Search for the cell housing the specified text and yield its [X, Y] center coordinate. 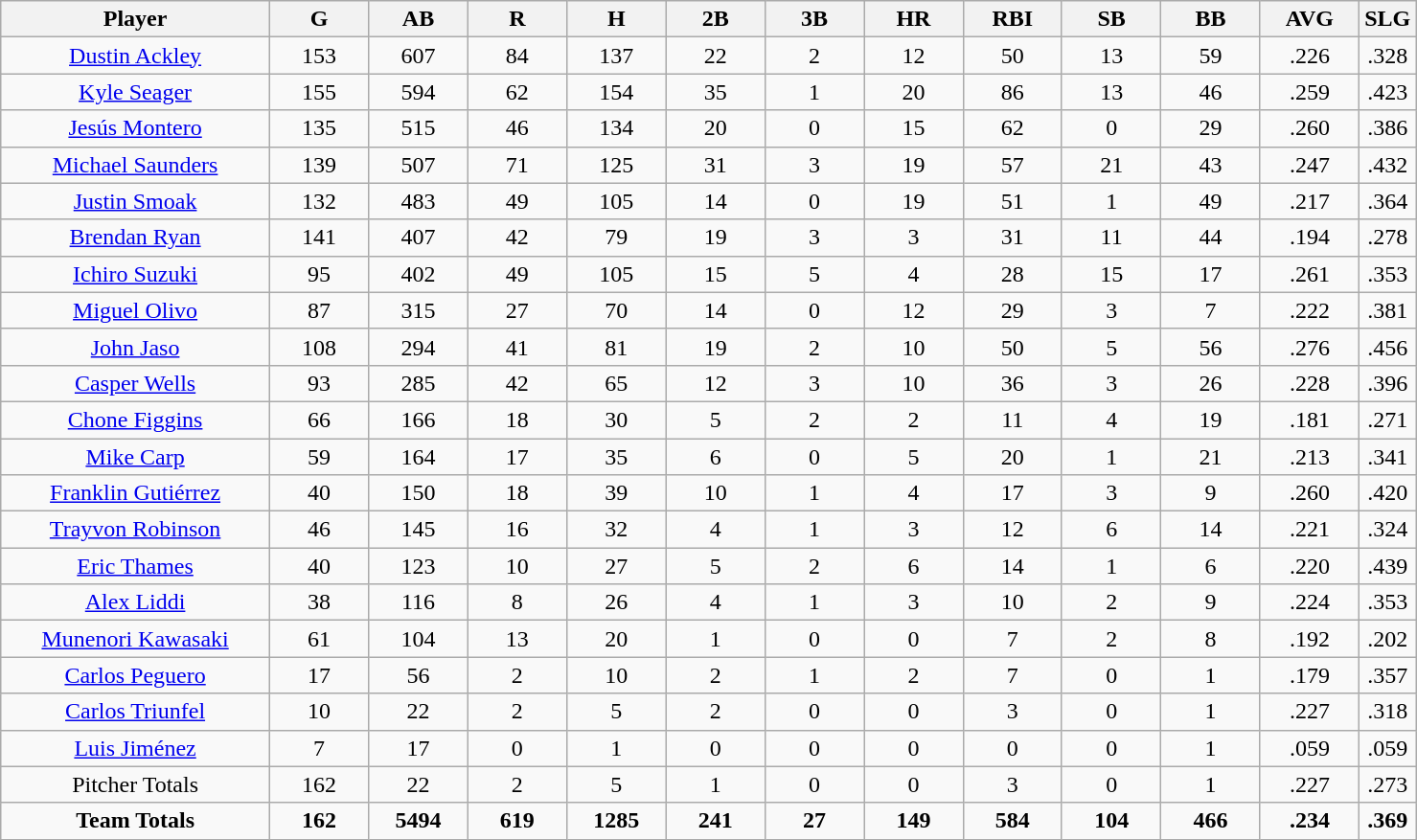
John Jaso [136, 347]
.202 [1387, 639]
.213 [1309, 457]
Justin Smoak [136, 201]
84 [517, 56]
BB [1211, 19]
.217 [1309, 201]
.341 [1387, 457]
3B [814, 19]
607 [418, 56]
41 [517, 347]
.220 [1309, 566]
5494 [418, 821]
Dustin Ackley [136, 56]
.423 [1387, 92]
HR [914, 19]
57 [1012, 165]
Team Totals [136, 821]
.276 [1309, 347]
87 [318, 310]
.271 [1387, 420]
Jesús Montero [136, 128]
Franklin Gutiérrez [136, 493]
141 [318, 238]
.181 [1309, 420]
.259 [1309, 92]
.381 [1387, 310]
H [617, 19]
.273 [1387, 784]
149 [914, 821]
.396 [1387, 383]
155 [318, 92]
Player [136, 19]
71 [517, 165]
137 [617, 56]
594 [418, 92]
Michael Saunders [136, 165]
39 [617, 493]
SB [1111, 19]
.278 [1387, 238]
134 [617, 128]
1285 [617, 821]
164 [418, 457]
.364 [1387, 201]
166 [418, 420]
515 [418, 128]
135 [318, 128]
294 [418, 347]
Luis Jiménez [136, 748]
93 [318, 383]
.247 [1309, 165]
AB [418, 19]
.234 [1309, 821]
Alex Liddi [136, 602]
86 [1012, 92]
G [318, 19]
36 [1012, 383]
.386 [1387, 128]
66 [318, 420]
315 [418, 310]
Chone Figgins [136, 420]
AVG [1309, 19]
.224 [1309, 602]
108 [318, 347]
Trayvon Robinson [136, 530]
466 [1211, 821]
95 [318, 274]
Miguel Olivo [136, 310]
483 [418, 201]
Carlos Peguero [136, 675]
Munenori Kawasaki [136, 639]
.179 [1309, 675]
.318 [1387, 712]
38 [318, 602]
SLG [1387, 19]
154 [617, 92]
125 [617, 165]
153 [318, 56]
.357 [1387, 675]
139 [318, 165]
507 [418, 165]
Carlos Triunfel [136, 712]
81 [617, 347]
Pitcher Totals [136, 784]
123 [418, 566]
43 [1211, 165]
.222 [1309, 310]
Kyle Seager [136, 92]
61 [318, 639]
79 [617, 238]
.221 [1309, 530]
.226 [1309, 56]
.228 [1309, 383]
.324 [1387, 530]
132 [318, 201]
116 [418, 602]
619 [517, 821]
2B [715, 19]
Mike Carp [136, 457]
.192 [1309, 639]
32 [617, 530]
285 [418, 383]
RBI [1012, 19]
16 [517, 530]
.420 [1387, 493]
241 [715, 821]
.439 [1387, 566]
.432 [1387, 165]
Brendan Ryan [136, 238]
407 [418, 238]
.456 [1387, 347]
.261 [1309, 274]
402 [418, 274]
51 [1012, 201]
65 [617, 383]
70 [617, 310]
Ichiro Suzuki [136, 274]
584 [1012, 821]
30 [617, 420]
44 [1211, 238]
Casper Wells [136, 383]
.194 [1309, 238]
.369 [1387, 821]
145 [418, 530]
28 [1012, 274]
150 [418, 493]
R [517, 19]
.328 [1387, 56]
Eric Thames [136, 566]
